For the text-containing cell, return its midpoint in [X, Y] coordinate format. 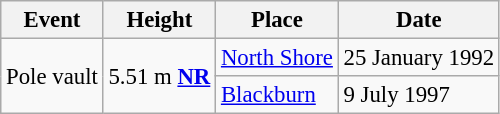
Event [52, 20]
9 July 1997 [418, 95]
North Shore [278, 58]
25 January 1992 [418, 58]
Place [278, 20]
Pole vault [52, 76]
Height [159, 20]
Blackburn [278, 95]
Date [418, 20]
5.51 m NR [159, 76]
